Provide the (X, Y) coordinate of the cell's center where the given text is located.  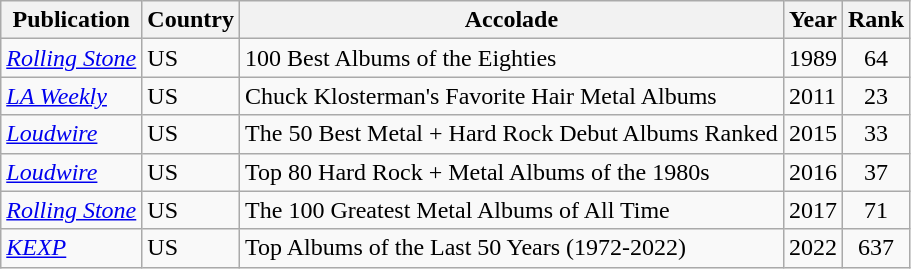
The 100 Greatest Metal Albums of All Time (512, 210)
2022 (812, 248)
KEXP (72, 248)
Top Albums of the Last 50 Years (1972-2022) (512, 248)
Rank (876, 20)
33 (876, 134)
The 50 Best Metal + Hard Rock Debut Albums Ranked (512, 134)
Publication (72, 20)
2015 (812, 134)
LA Weekly (72, 96)
2011 (812, 96)
2016 (812, 172)
100 Best Albums of the Eighties (512, 58)
37 (876, 172)
23 (876, 96)
Accolade (512, 20)
2017 (812, 210)
Year (812, 20)
637 (876, 248)
Chuck Klosterman's Favorite Hair Metal Albums (512, 96)
Top 80 Hard Rock + Metal Albums of the 1980s (512, 172)
64 (876, 58)
71 (876, 210)
Country (191, 20)
1989 (812, 58)
